Identify which cell holds the provided text, then report its [X, Y] central coordinate. 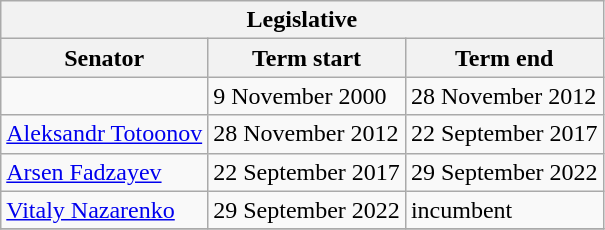
Vitaly Nazarenko [104, 210]
Aleksandr Totoonov [104, 134]
Term end [504, 58]
9 November 2000 [307, 96]
Term start [307, 58]
Arsen Fadzayev [104, 172]
incumbent [504, 210]
Legislative [302, 20]
Senator [104, 58]
